Identify which cell holds the provided text, then report its [X, Y] central coordinate. 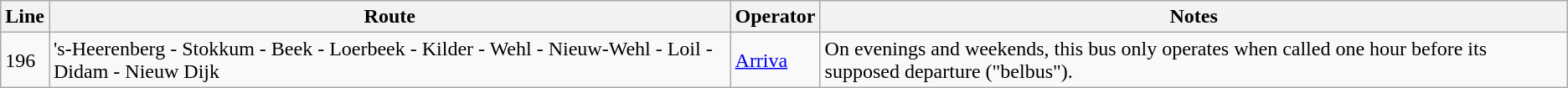
196 [25, 60]
Operator [776, 17]
On evenings and weekends, this bus only operates when called one hour before its supposed departure ("belbus"). [1194, 60]
's-Heerenberg - Stokkum - Beek - Loerbeek - Kilder - Wehl - Nieuw-Wehl - Loil - Didam - Nieuw Dijk [389, 60]
Line [25, 17]
Arriva [776, 60]
Notes [1194, 17]
Route [389, 17]
